Return (X, Y) of the center of cell containing provided text 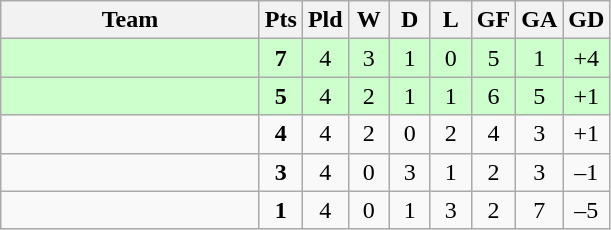
W (368, 20)
GA (540, 20)
Pts (280, 20)
GF (493, 20)
L (450, 20)
Team (130, 20)
Pld (325, 20)
GD (586, 20)
–1 (586, 172)
D (410, 20)
+4 (586, 58)
6 (493, 96)
–5 (586, 210)
